Extract the (X, Y) coordinate from the center of the cell holding the provided text.  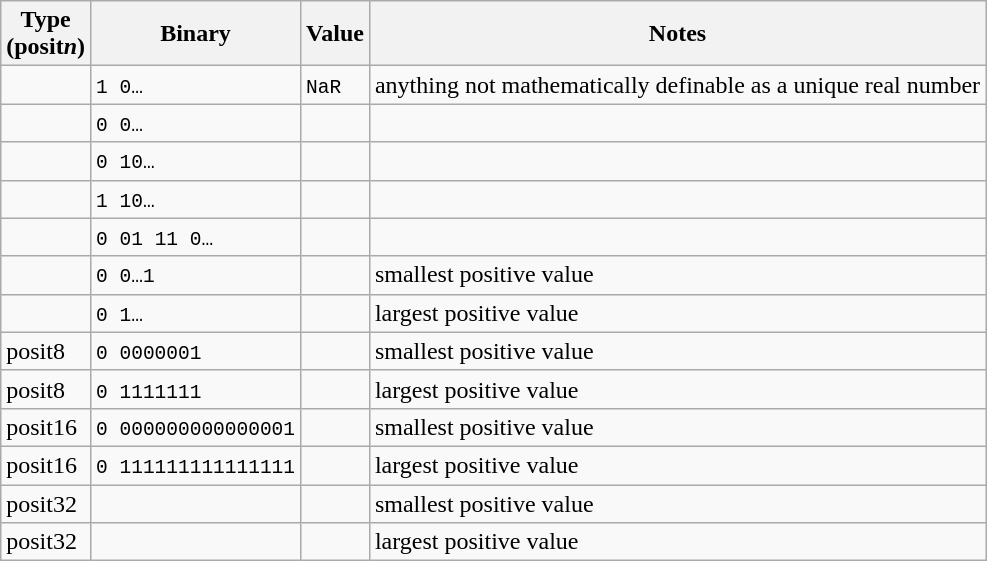
0 0…1 (196, 275)
0 10… (196, 161)
1 10… (196, 199)
NaR (336, 85)
0 0000001 (196, 351)
0 111111111111111 (196, 465)
0 000000000000001 (196, 427)
0 1… (196, 313)
Value (336, 34)
Type(positn) (46, 34)
Notes (677, 34)
0 0… (196, 123)
0 1111111 (196, 389)
anything not mathematically definable as a unique real number (677, 85)
1 0… (196, 85)
Binary (196, 34)
0 01 11 0… (196, 237)
